Locate the cell with the specified text and output its [x, y] center coordinate. 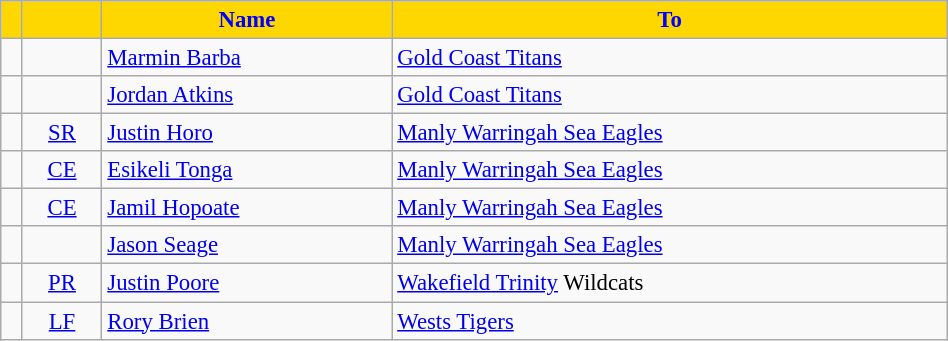
Marmin Barba [247, 58]
Wests Tigers [670, 321]
Justin Horo [247, 133]
Esikeli Tonga [247, 170]
Jordan Atkins [247, 95]
Justin Poore [247, 283]
PR [62, 283]
Jamil Hopoate [247, 208]
Rory Brien [247, 321]
To [670, 20]
Wakefield Trinity Wildcats [670, 283]
Jason Seage [247, 245]
SR [62, 133]
Name [247, 20]
LF [62, 321]
